Output the (X, Y) coordinate of the center of the cell containing the given text.  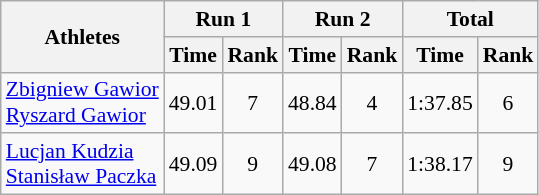
Total (470, 19)
Zbigniew GawiorRyszard Gawior (82, 102)
Athletes (82, 36)
Run 1 (224, 19)
49.01 (194, 102)
4 (372, 102)
49.08 (312, 164)
1:37.85 (440, 102)
Lucjan KudziaStanisław Paczka (82, 164)
Run 2 (342, 19)
6 (508, 102)
49.09 (194, 164)
1:38.17 (440, 164)
48.84 (312, 102)
